Scan for the cell matching the given text and deliver its (X, Y) coordinate at center. 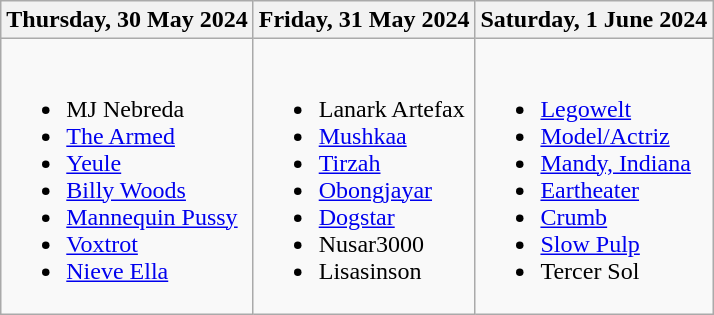
MJ NebredaThe ArmedYeuleBilly WoodsMannequin PussyVoxtrotNieve Ella (127, 176)
LegoweltModel/ActrizMandy, IndianaEartheaterCrumbSlow PulpTercer Sol (594, 176)
Thursday, 30 May 2024 (127, 20)
Lanark ArtefaxMushkaaTirzahObongjayarDogstarNusar3000Lisasinson (364, 176)
Saturday, 1 June 2024 (594, 20)
Friday, 31 May 2024 (364, 20)
